Scan for the cell matching the given text and deliver its (x, y) coordinate at center. 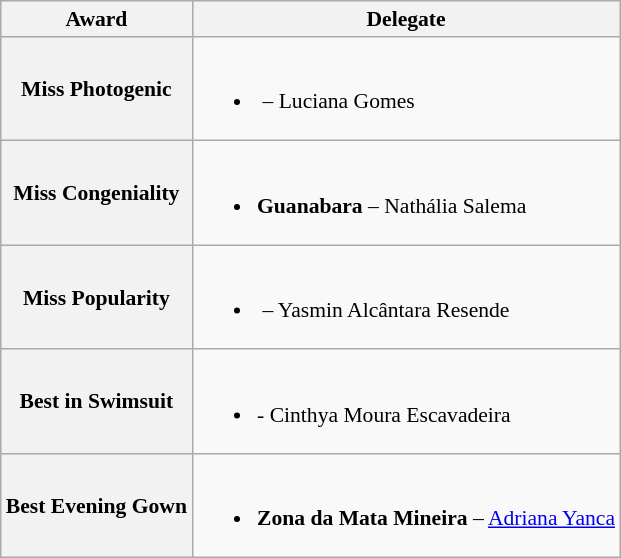
Award (96, 19)
Miss Photogenic (96, 89)
- Cinthya Moura Escavadeira (406, 402)
Miss Congeniality (96, 193)
– Yasmin Alcântara Resende (406, 297)
Best Evening Gown (96, 506)
Zona da Mata Mineira – Adriana Yanca (406, 506)
Best in Swimsuit (96, 402)
Miss Popularity (96, 297)
Guanabara – Nathália Salema (406, 193)
– Luciana Gomes (406, 89)
Delegate (406, 19)
